Extract the (x, y) coordinate from the center of the cell holding the provided text.  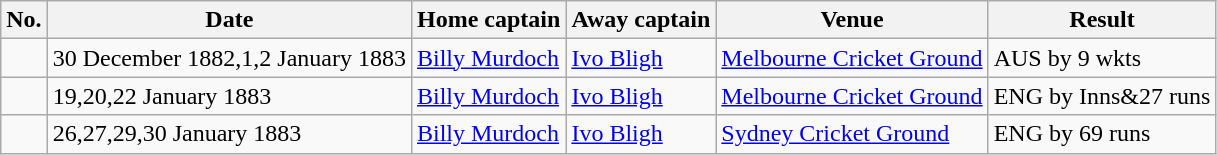
Date (229, 20)
ENG by 69 runs (1102, 134)
Home captain (488, 20)
26,27,29,30 January 1883 (229, 134)
ENG by Inns&27 runs (1102, 96)
Venue (852, 20)
No. (24, 20)
30 December 1882,1,2 January 1883 (229, 58)
19,20,22 January 1883 (229, 96)
Away captain (641, 20)
Result (1102, 20)
Sydney Cricket Ground (852, 134)
AUS by 9 wkts (1102, 58)
